Extract the (X, Y) coordinate from the center of the cell holding the provided text.  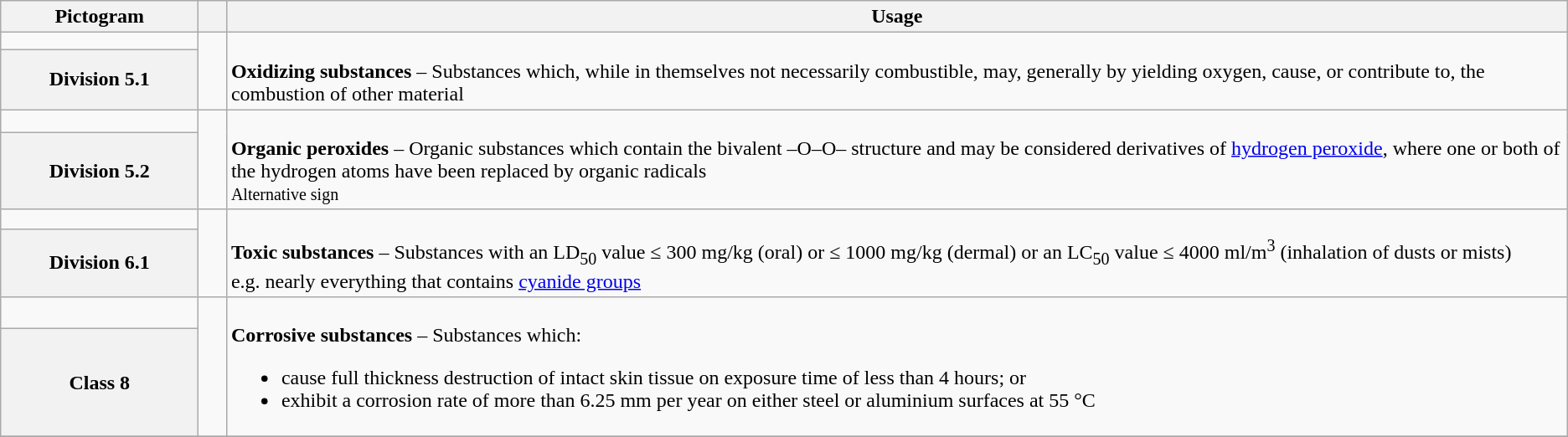
Division 5.2 (100, 171)
Division 5.1 (100, 80)
Class 8 (100, 382)
Pictogram (100, 17)
Usage (896, 17)
Division 6.1 (100, 263)
